Scan for the cell matching the given text and deliver its (x, y) coordinate at center. 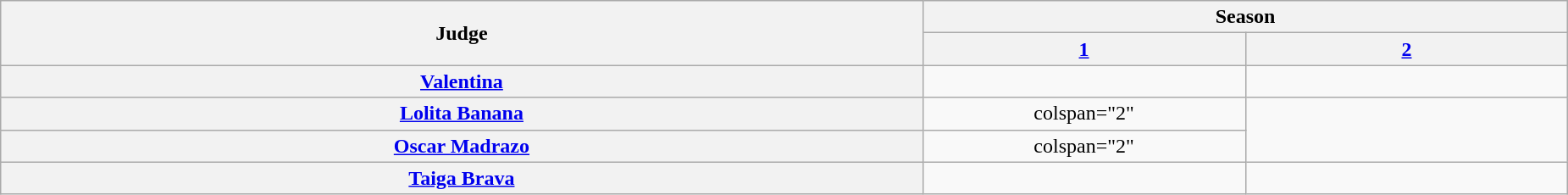
1 (1084, 49)
Taiga Brava (462, 178)
Valentina (462, 81)
Oscar Madrazo (462, 146)
2 (1406, 49)
Lolita Banana (462, 114)
Judge (462, 33)
Season (1245, 17)
